Pinpoint the cell where the given text exists, returning its (X, Y) midpoint coordinate. 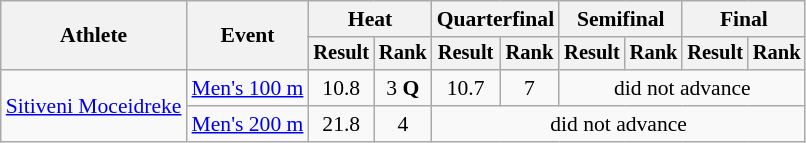
10.7 (466, 88)
4 (403, 124)
Semifinal (620, 19)
Athlete (94, 36)
10.8 (341, 88)
Quarterfinal (496, 19)
21.8 (341, 124)
Heat (370, 19)
3 Q (403, 88)
7 (530, 88)
Men's 200 m (248, 124)
Sitiveni Moceidreke (94, 106)
Men's 100 m (248, 88)
Final (744, 19)
Event (248, 36)
